Output the [X, Y] coordinate of the center of the cell containing the given text.  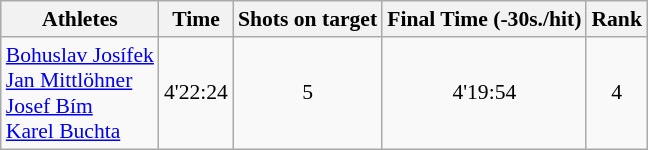
Time [196, 19]
Rank [616, 19]
Final Time (-30s./hit) [484, 19]
5 [308, 93]
Athletes [80, 19]
4'22:24 [196, 93]
Shots on target [308, 19]
4 [616, 93]
4'19:54 [484, 93]
Bohuslav JosífekJan MittlöhnerJosef BímKarel Buchta [80, 93]
